Search for the cell housing the specified text and yield its (x, y) center coordinate. 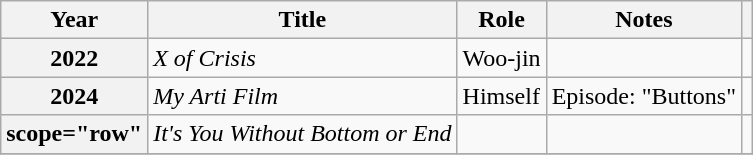
Woo-jin (502, 58)
Episode: "Buttons" (644, 96)
2024 (74, 96)
Year (74, 20)
It's You Without Bottom or End (302, 134)
Notes (644, 20)
Title (302, 20)
Role (502, 20)
My Arti Film (302, 96)
2022 (74, 58)
Himself (502, 96)
scope="row" (74, 134)
X of Crisis (302, 58)
